Locate the cell with the specified text and output its [x, y] center coordinate. 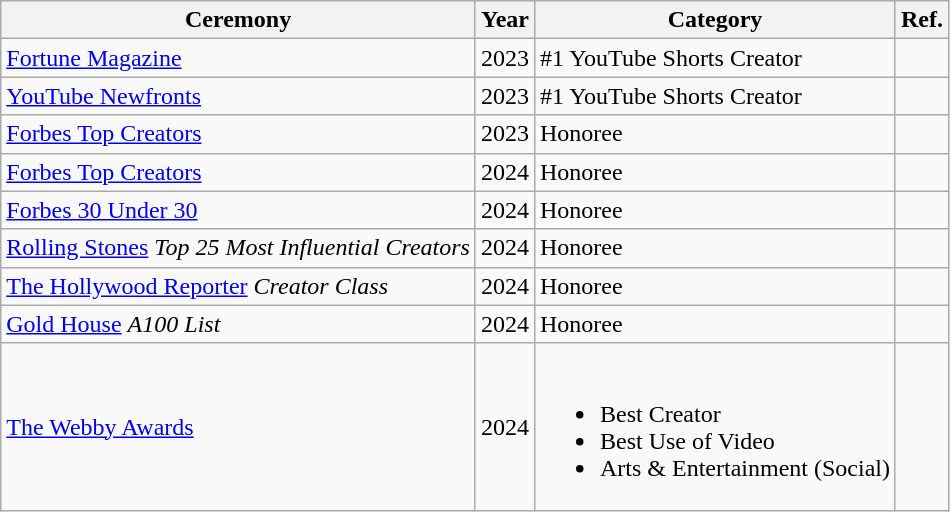
Ref. [922, 20]
The Hollywood Reporter Creator Class [238, 286]
Gold House A100 List [238, 324]
The Webby Awards [238, 426]
YouTube Newfronts [238, 96]
Year [504, 20]
Forbes 30 Under 30 [238, 210]
Best CreatorBest Use of VideoArts & Entertainment (Social) [714, 426]
Ceremony [238, 20]
Fortune Magazine [238, 58]
Rolling Stones Top 25 Most Influential Creators [238, 248]
Category [714, 20]
